Capture the cell that displays the provided text and extract its [X, Y] central coordinate. 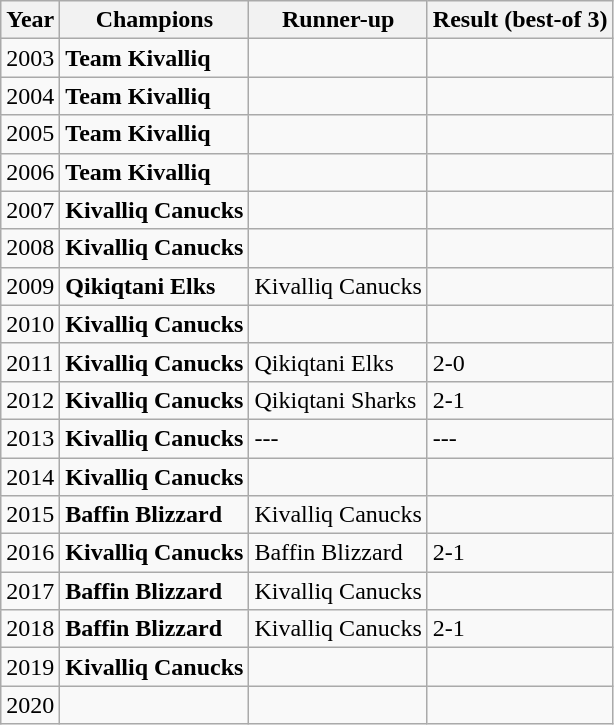
2012 [30, 400]
2014 [30, 477]
2007 [30, 210]
2013 [30, 438]
Result (best-of 3) [520, 20]
2017 [30, 591]
2018 [30, 629]
2010 [30, 324]
2009 [30, 286]
Qikiqtani Sharks [338, 400]
2016 [30, 553]
2-0 [520, 362]
Runner-up [338, 20]
2008 [30, 248]
2003 [30, 58]
2019 [30, 667]
2005 [30, 134]
2020 [30, 705]
Champions [154, 20]
2011 [30, 362]
2015 [30, 515]
Year [30, 20]
2004 [30, 96]
2006 [30, 172]
